From the cell containing the given text, extract its center point as (X, Y) coordinate. 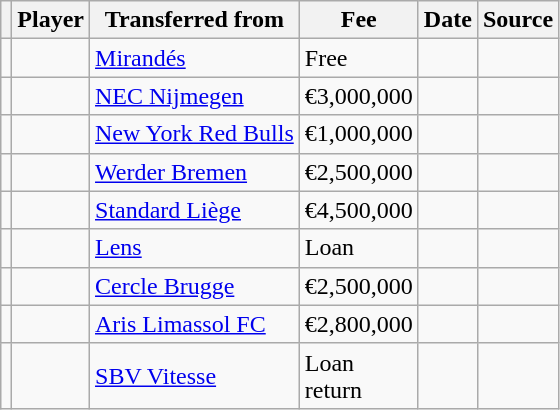
Free (358, 58)
SBV Vitesse (195, 376)
€1,000,000 (358, 134)
New York Red Bulls (195, 134)
NEC Nijmegen (195, 96)
Loan return (358, 376)
Cercle Brugge (195, 286)
Lens (195, 248)
Mirandés (195, 58)
€3,000,000 (358, 96)
€2,800,000 (358, 324)
Aris Limassol FC (195, 324)
Fee (358, 20)
Source (518, 20)
Transferred from (195, 20)
Date (448, 20)
Werder Bremen (195, 172)
Player (51, 20)
Loan (358, 248)
€4,500,000 (358, 210)
Standard Liège (195, 210)
